Search for the cell housing the specified text and yield its (X, Y) center coordinate. 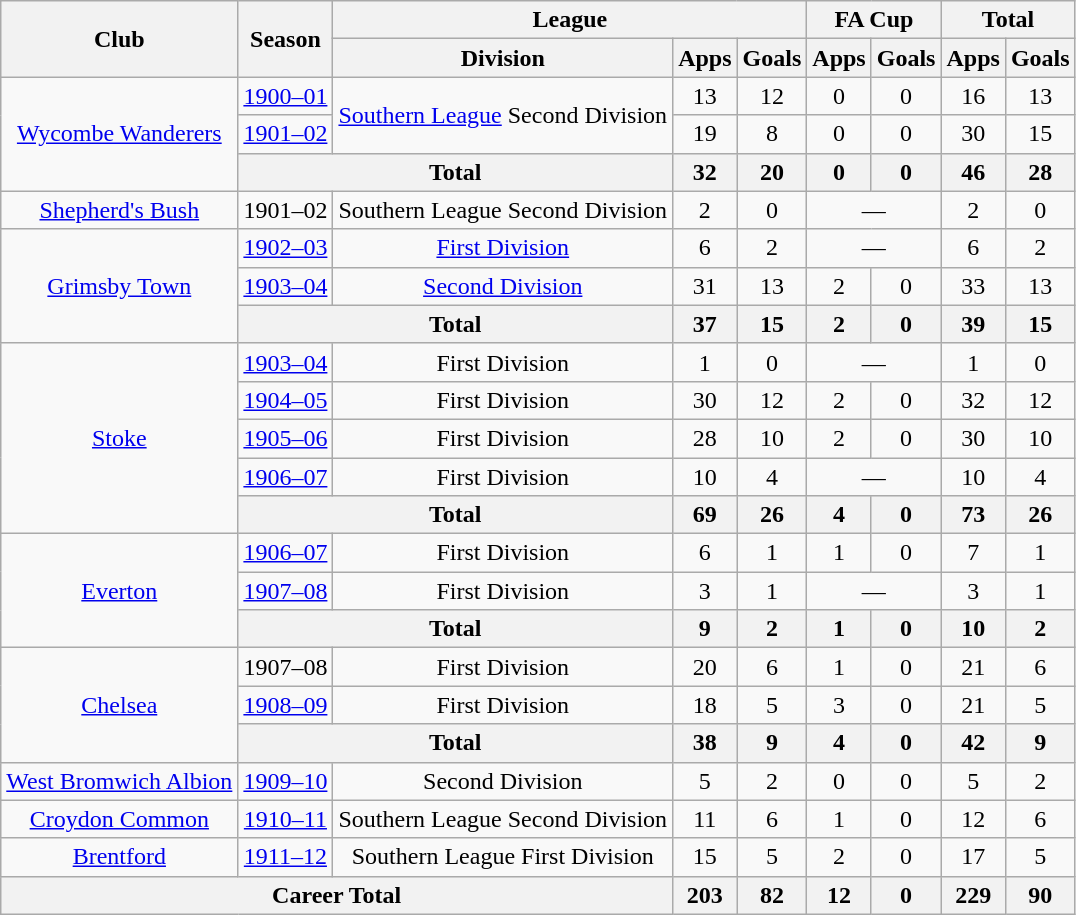
Division (503, 58)
1905–06 (286, 438)
16 (973, 96)
8 (772, 134)
7 (973, 553)
League (570, 20)
39 (973, 324)
19 (705, 134)
Grimsby Town (120, 286)
38 (705, 743)
90 (1040, 895)
31 (705, 286)
1908–09 (286, 705)
Career Total (337, 895)
Wycombe Wanderers (120, 134)
46 (973, 172)
17 (973, 857)
FA Cup (874, 20)
Southern League First Division (503, 857)
Chelsea (120, 705)
1900–01 (286, 96)
Everton (120, 591)
33 (973, 286)
69 (705, 515)
1911–12 (286, 857)
203 (705, 895)
Shepherd's Bush (120, 210)
11 (705, 819)
82 (772, 895)
Club (120, 39)
Season (286, 39)
37 (705, 324)
1902–03 (286, 248)
18 (705, 705)
Croydon Common (120, 819)
73 (973, 515)
West Bromwich Albion (120, 781)
1909–10 (286, 781)
1904–05 (286, 400)
1910–11 (286, 819)
229 (973, 895)
Stoke (120, 438)
42 (973, 743)
Brentford (120, 857)
